Return (X, Y) of the center of cell containing provided text 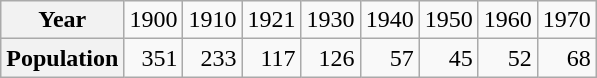
1940 (390, 20)
68 (566, 58)
233 (212, 58)
57 (390, 58)
52 (508, 58)
351 (154, 58)
126 (330, 58)
Population (62, 58)
1960 (508, 20)
1921 (272, 20)
1930 (330, 20)
1910 (212, 20)
1950 (448, 20)
1900 (154, 20)
117 (272, 58)
Year (62, 20)
45 (448, 58)
1970 (566, 20)
